Provide the [X, Y] coordinate of the cell's center where the given text is located.  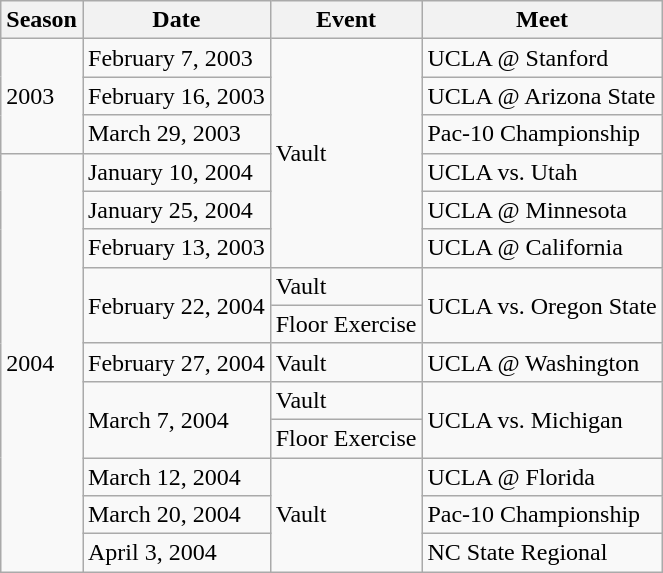
2003 [42, 96]
UCLA @ Stanford [542, 58]
Event [346, 20]
UCLA @ Minnesota [542, 210]
February 22, 2004 [176, 305]
UCLA vs. Michigan [542, 419]
UCLA vs. Oregon State [542, 305]
February 7, 2003 [176, 58]
March 29, 2003 [176, 134]
Date [176, 20]
UCLA @ California [542, 248]
February 16, 2003 [176, 96]
Season [42, 20]
UCLA @ Washington [542, 362]
April 3, 2004 [176, 553]
UCLA vs. Utah [542, 172]
February 13, 2003 [176, 248]
February 27, 2004 [176, 362]
March 20, 2004 [176, 515]
January 25, 2004 [176, 210]
UCLA @ Arizona State [542, 96]
UCLA @ Florida [542, 477]
March 12, 2004 [176, 477]
NC State Regional [542, 553]
March 7, 2004 [176, 419]
January 10, 2004 [176, 172]
Meet [542, 20]
2004 [42, 362]
